Scan for the cell matching the given text and deliver its [X, Y] coordinate at center. 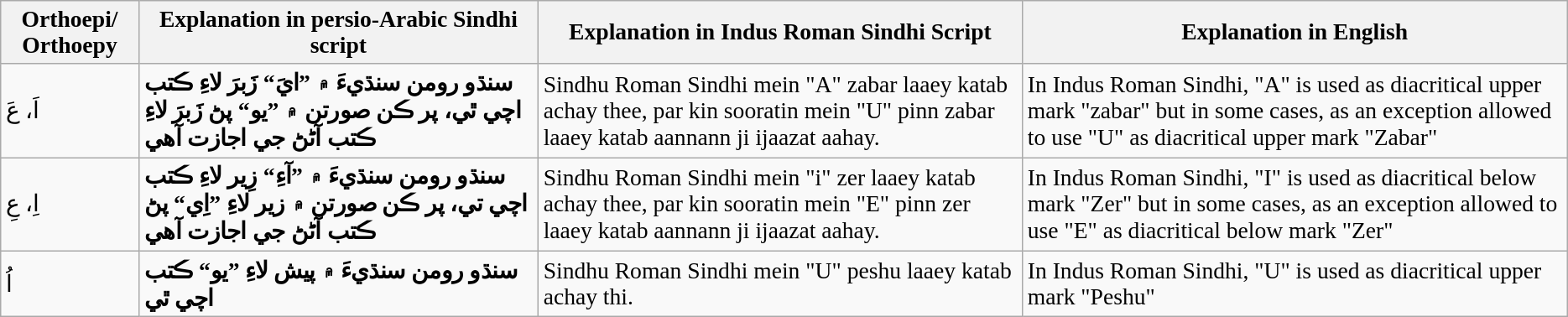
سنڌو رومن سنڌيءَ ۾ ”ايَ“ زَبرَ لاءِ ڪتب اچي ٿي، پر ڪن صورتن ۾ ”يو“ پڻ زَبرَ لاءِ ڪتب آڻڻ جي اجازت آهي [338, 112]
Sindhu Roman Sindhi mein "i" zer laaey katab achay thee, par kin sooratin mein "E" pinn zer laaey katab aannann ji ijaazat aahay. [780, 205]
Explanation in Indus Roman Sindhi Script [780, 33]
اِ، عِ [70, 205]
Orthoepi/ Orthoepy [70, 33]
اَ، عَ [70, 112]
Sindhu Roman Sindhi mein "A" zabar laaey katab achay thee, par kin sooratin mein "U" pinn zabar laaey katab aannann ji ijaazat aahay. [780, 112]
Explanation in persio-Arabic Sindhi script [338, 33]
سنڌو رومن سنڌيءَ ۾ ”آءِ“ زِير لاءِ ڪتب اچي تي، پر ڪن صورتن ۾ زير لاءِ ”اِي“ پڻ ڪتب آڻڻ جي اجازت آهي [338, 205]
Explanation in English [1295, 33]
